Provide the (X, Y) coordinate of the cell's center where the given text is located.  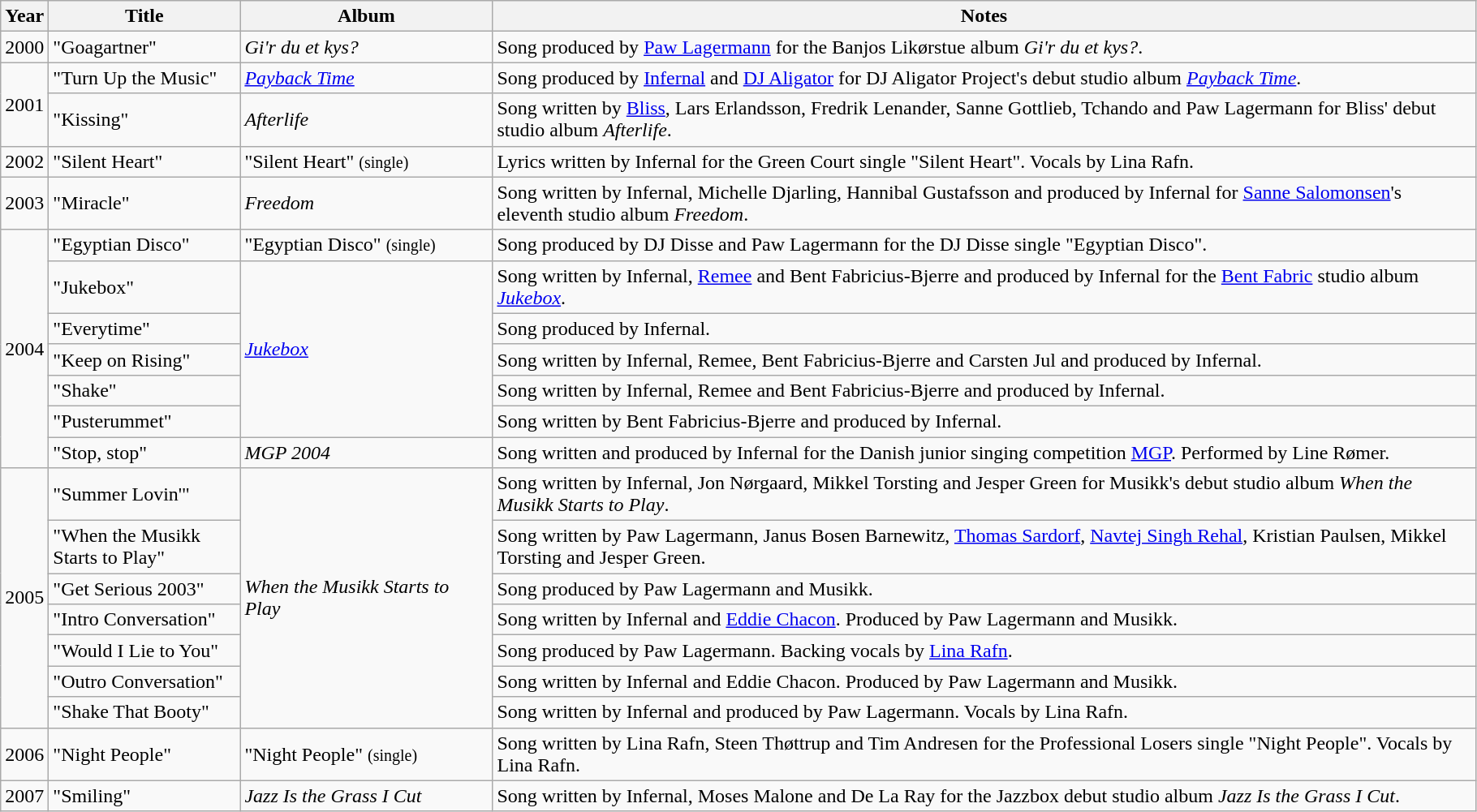
Song written by Infernal, Jon Nørgaard, Mikkel Torsting and Jesper Green for Musikk's debut studio album When the Musikk Starts to Play. (984, 495)
Song produced by Paw Lagermann. Backing vocals by Lina Rafn. (984, 651)
"Egyptian Disco" (144, 245)
Song written by Lina Rafn, Steen Thøttrup and Tim Andresen for the Professional Losers single "Night People". Vocals by Lina Rafn. (984, 754)
Song written by Infernal, Remee, Bent Fabricius-Bjerre and Carsten Jul and produced by Infernal. (984, 359)
Gi'r du et kys? (367, 47)
2000 (24, 47)
Jazz Is the Grass I Cut (367, 796)
2002 (24, 161)
"Kissing" (144, 120)
2005 (24, 598)
"Night People" (single) (367, 754)
2007 (24, 796)
Song written and produced by Infernal for the Danish junior singing competition MGP. Performed by Line Rømer. (984, 452)
Song written by Bliss, Lars Erlandsson, Fredrik Lenander, Sanne Gottlieb, Tchando and Paw Lagermann for Bliss' debut studio album Afterlife. (984, 120)
Song produced by Paw Lagermann and Musikk. (984, 589)
"When the Musikk Starts to Play" (144, 547)
"Shake" (144, 390)
Lyrics written by Infernal for the Green Court single "Silent Heart". Vocals by Lina Rafn. (984, 161)
2003 (24, 203)
"Keep on Rising" (144, 359)
"Stop, stop" (144, 452)
"Turn Up the Music" (144, 78)
Song written by Bent Fabricius-Bjerre and produced by Infernal. (984, 421)
Song produced by Infernal and DJ Aligator for DJ Aligator Project's debut studio album Payback Time. (984, 78)
Song written by Infernal, Remee and Bent Fabricius-Bjerre and produced by Infernal. (984, 390)
"Goagartner" (144, 47)
Title (144, 16)
2004 (24, 349)
Song written by Infernal, Remee and Bent Fabricius-Bjerre and produced by Infernal for the Bent Fabric studio album Jukebox. (984, 287)
Song produced by Infernal. (984, 329)
Payback Time (367, 78)
"Miracle" (144, 203)
2006 (24, 754)
"Silent Heart" (144, 161)
Notes (984, 16)
"Night People" (144, 754)
2001 (24, 104)
Song written by Infernal, Michelle Djarling, Hannibal Gustafsson and produced by Infernal for Sanne Salomonsen's eleventh studio album Freedom. (984, 203)
Jukebox (367, 349)
"Shake That Booty" (144, 712)
MGP 2004 (367, 452)
"Summer Lovin'" (144, 495)
Freedom (367, 203)
Song produced by DJ Disse and Paw Lagermann for the DJ Disse single "Egyptian Disco". (984, 245)
"Intro Conversation" (144, 620)
"Get Serious 2003" (144, 589)
"Would I Lie to You" (144, 651)
Song written by Paw Lagermann, Janus Bosen Barnewitz, Thomas Sardorf, Navtej Singh Rehal, Kristian Paulsen, Mikkel Torsting and Jesper Green. (984, 547)
Year (24, 16)
"Outro Conversation" (144, 681)
"Silent Heart" (single) (367, 161)
Song written by Infernal, Moses Malone and De La Ray for the Jazzbox debut studio album Jazz Is the Grass I Cut. (984, 796)
Song produced by Paw Lagermann for the Banjos Likørstue album Gi'r du et kys?. (984, 47)
Song written by Infernal and produced by Paw Lagermann. Vocals by Lina Rafn. (984, 712)
"Smiling" (144, 796)
"Everytime" (144, 329)
Afterlife (367, 120)
"Egyptian Disco" (single) (367, 245)
"Jukebox" (144, 287)
Album (367, 16)
When the Musikk Starts to Play (367, 598)
"Pusterummet" (144, 421)
